Pinpoint the cell where the given text exists, returning its (X, Y) midpoint coordinate. 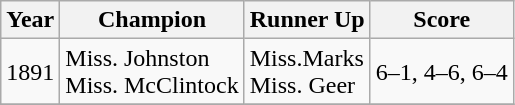
Runner Up (307, 20)
Miss. Johnston Miss. McClintock (152, 72)
Champion (152, 20)
Score (442, 20)
Miss.Marks Miss. Geer (307, 72)
Year (30, 20)
1891 (30, 72)
6–1, 4–6, 6–4 (442, 72)
